Extract the [X, Y] coordinate from the center of the cell holding the provided text.  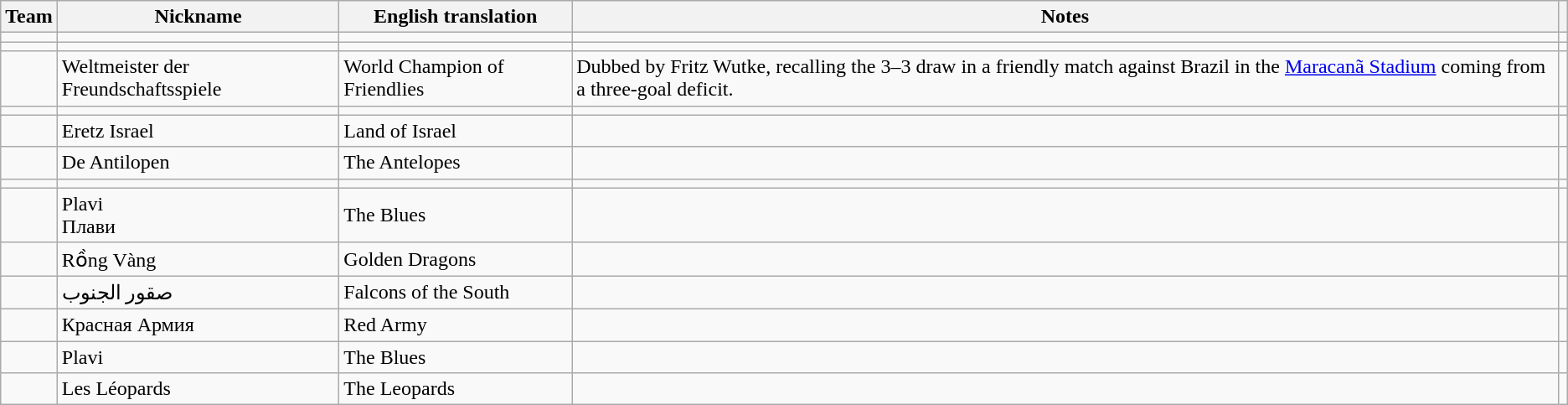
English translation [456, 17]
Golden Dragons [456, 259]
Dubbed by Fritz Wutke, recalling the 3–3 draw in a friendly match against Brazil in the Maracanã Stadium coming from a three-goal deficit. [1065, 79]
The Antelopes [456, 163]
Plavi [198, 356]
Les Léopards [198, 389]
Team [29, 17]
Weltmeister der Freundschaftsspiele [198, 79]
Land of Israel [456, 131]
صقور الجنوب [198, 293]
Eretz Israel [198, 131]
PlaviПлави [198, 215]
Красная Армия [198, 325]
The Leopards [456, 389]
Rồng Vàng [198, 259]
De Antilopen [198, 163]
Nickname [198, 17]
Notes [1065, 17]
Red Army [456, 325]
Falcons of the South [456, 293]
World Champion of Friendlies [456, 79]
